Capture the cell that displays the provided text and extract its (X, Y) central coordinate. 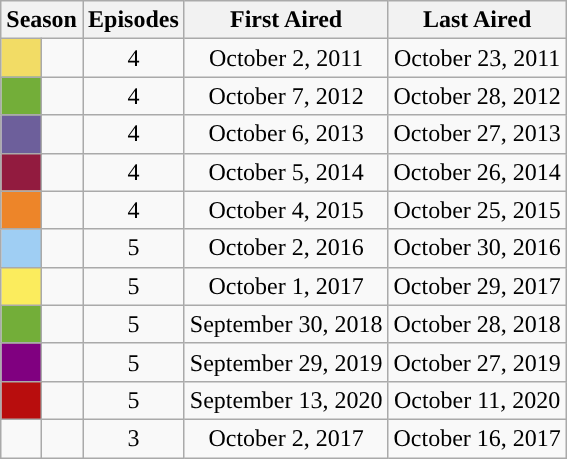
October 11, 2020 (477, 400)
October 28, 2012 (477, 96)
October 6, 2013 (286, 134)
October 23, 2011 (477, 58)
Season (42, 20)
October 5, 2014 (286, 172)
September 30, 2018 (286, 324)
3 (133, 438)
October 29, 2017 (477, 286)
Episodes (133, 20)
October 25, 2015 (477, 210)
October 26, 2014 (477, 172)
October 2, 2016 (286, 248)
October 7, 2012 (286, 96)
October 30, 2016 (477, 248)
October 16, 2017 (477, 438)
October 4, 2015 (286, 210)
October 1, 2017 (286, 286)
Last Aired (477, 20)
October 28, 2018 (477, 324)
September 29, 2019 (286, 362)
October 2, 2017 (286, 438)
October 27, 2019 (477, 362)
September 13, 2020 (286, 400)
October 27, 2013 (477, 134)
First Aired (286, 20)
October 2, 2011 (286, 58)
